Determine the (X, Y) coordinate at the center of the cell enclosing the given text.  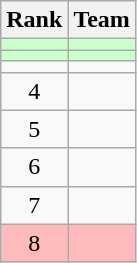
Rank (34, 20)
7 (34, 205)
Team (102, 20)
4 (34, 91)
5 (34, 129)
6 (34, 167)
8 (34, 243)
